Detect which cell encompasses the target text, then output its [x, y] center coordinate. 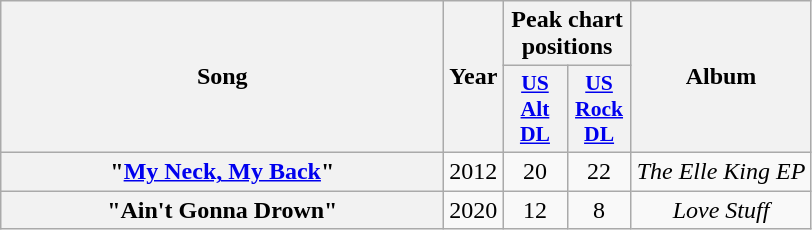
"My Neck, My Back" [222, 171]
"Ain't Gonna Drown" [222, 209]
22 [599, 171]
2012 [474, 171]
The Elle King EP [721, 171]
8 [599, 209]
USAltDL [535, 110]
Album [721, 77]
2020 [474, 209]
Love Stuff [721, 209]
Peak chart positions [567, 34]
USRockDL [599, 110]
12 [535, 209]
Song [222, 77]
20 [535, 171]
Year [474, 77]
